Detect which cell encompasses the target text, then output its [x, y] center coordinate. 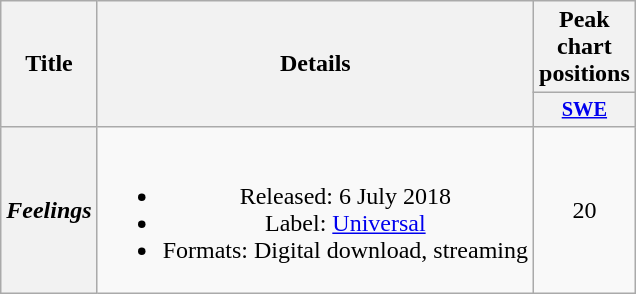
Released: 6 July 2018Label: UniversalFormats: Digital download, streaming [315, 210]
Title [49, 64]
Details [315, 64]
20 [585, 210]
Peak chart positions [585, 47]
SWE [585, 110]
Feelings [49, 210]
